Provide the (X, Y) coordinate of the cell's center where the given text is located.  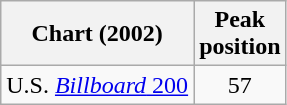
U.S. Billboard 200 (98, 85)
57 (240, 85)
Peakposition (240, 34)
Chart (2002) (98, 34)
